Search for the cell housing the specified text and yield its [x, y] center coordinate. 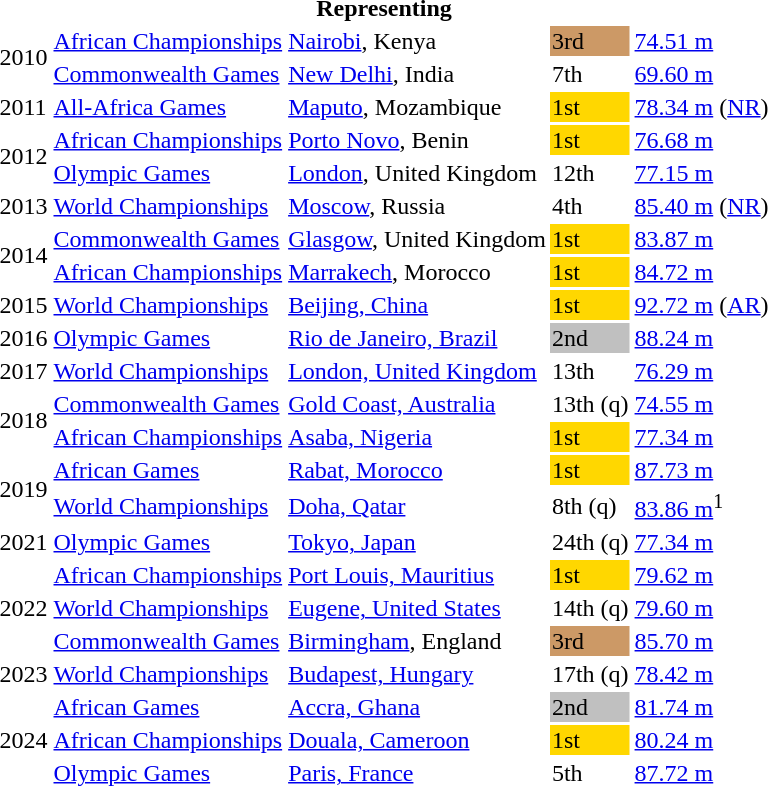
Porto Novo, Benin [418, 140]
Accra, Ghana [418, 707]
4th [590, 206]
Rabat, Morocco [418, 470]
Glasgow, United Kingdom [418, 239]
Budapest, Hungary [418, 674]
Gold Coast, Australia [418, 404]
Asaba, Nigeria [418, 437]
Rio de Janeiro, Brazil [418, 338]
13th [590, 371]
Nairobi, Kenya [418, 41]
Birmingham, England [418, 641]
All-Africa Games [168, 107]
Douala, Cameroon [418, 740]
Doha, Qatar [418, 506]
17th (q) [590, 674]
Tokyo, Japan [418, 542]
7th [590, 74]
Port Louis, Mauritius [418, 575]
Marrakech, Morocco [418, 272]
13th (q) [590, 404]
Maputo, Mozambique [418, 107]
Moscow, Russia [418, 206]
24th (q) [590, 542]
Eugene, United States [418, 608]
8th (q) [590, 506]
New Delhi, India [418, 74]
12th [590, 173]
14th (q) [590, 608]
Beijing, China [418, 305]
